Pinpoint the cell where the given text exists, returning its [x, y] midpoint coordinate. 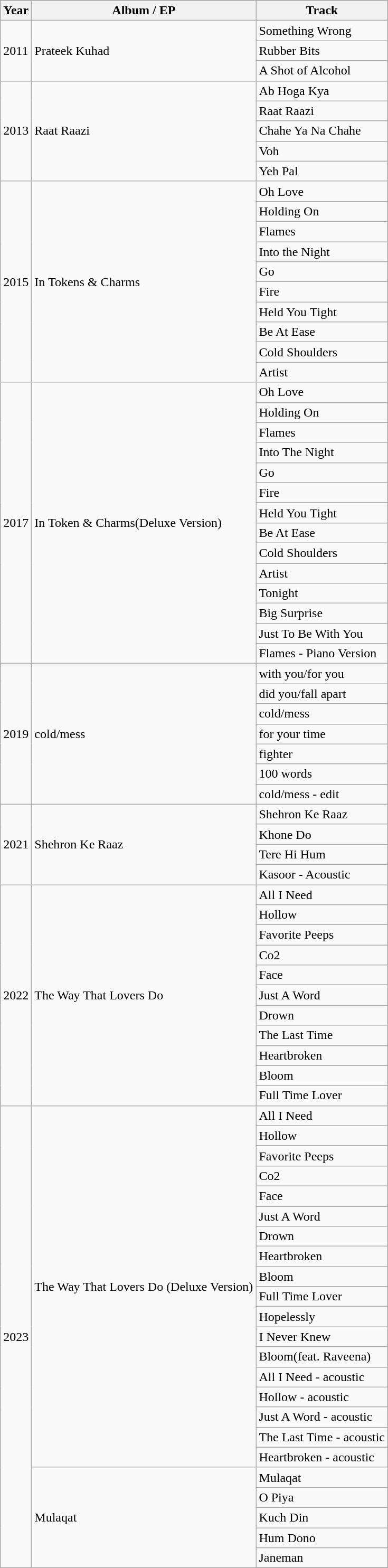
A Shot of Alcohol [322, 71]
Ab Hoga Kya [322, 91]
cold/mess - edit [322, 794]
I Never Knew [322, 1337]
2019 [16, 734]
Big Surprise [322, 613]
Heartbroken - acoustic [322, 1457]
Voh [322, 151]
Year [16, 11]
2017 [16, 523]
Something Wrong [322, 31]
Into The Night [322, 452]
Kuch Din [322, 1517]
2021 [16, 844]
Just A Word - acoustic [322, 1417]
Rubber Bits [322, 51]
The Way That Lovers Do [144, 996]
O Piya [322, 1497]
Track [322, 11]
Into the Night [322, 252]
2015 [16, 282]
The Way That Lovers Do (Deluxe Version) [144, 1286]
Kasoor - Acoustic [322, 874]
Khone Do [322, 834]
Bloom(feat. Raveena) [322, 1357]
2022 [16, 996]
100 words [322, 774]
2011 [16, 51]
Chahe Ya Na Chahe [322, 131]
2023 [16, 1337]
All I Need - acoustic [322, 1377]
Tonight [322, 593]
fighter [322, 754]
Janeman [322, 1558]
Hopelessly [322, 1317]
Just To Be With You [322, 634]
for your time [322, 734]
Hum Dono [322, 1538]
2013 [16, 131]
did you/fall apart [322, 694]
Yeh Pal [322, 171]
The Last Time [322, 1035]
Tere Hi Hum [322, 854]
In Tokens & Charms [144, 282]
Flames - Piano Version [322, 654]
with you/for you [322, 674]
In Token & Charms(Deluxe Version) [144, 523]
Album / EP [144, 11]
The Last Time - acoustic [322, 1437]
Hollow - acoustic [322, 1397]
Prateek Kuhad [144, 51]
